From the cell containing the given text, extract its center point as [X, Y] coordinate. 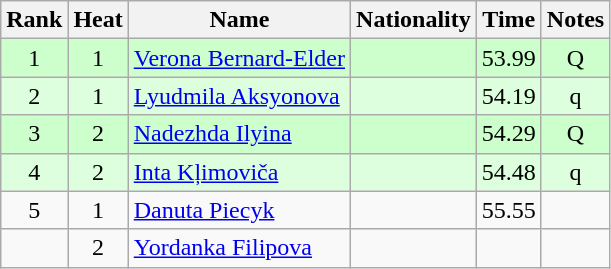
4 [34, 172]
Heat [98, 20]
Name [239, 20]
Nationality [414, 20]
5 [34, 210]
53.99 [508, 58]
Lyudmila Aksyonova [239, 96]
Danuta Piecyk [239, 210]
54.19 [508, 96]
54.48 [508, 172]
Verona Bernard-Elder [239, 58]
54.29 [508, 134]
Inta Kļimoviča [239, 172]
Time [508, 20]
Notes [575, 20]
55.55 [508, 210]
Yordanka Filipova [239, 248]
Rank [34, 20]
3 [34, 134]
Nadezhda Ilyina [239, 134]
